Output the [x, y] coordinate of the center of the cell containing the given text.  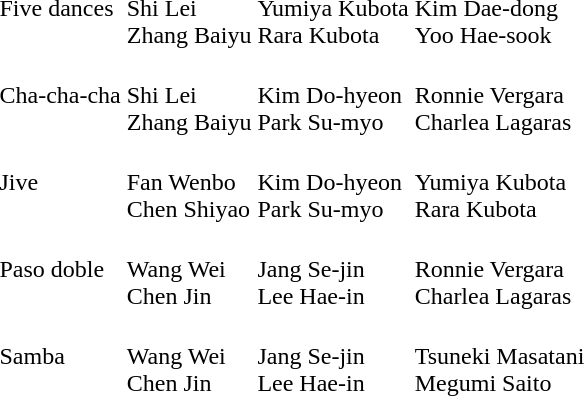
Shi LeiZhang Baiyu [189, 95]
Fan WenboChen Shiyao [189, 182]
Jang Se-jinLee Hae-in [333, 269]
Wang WeiChen Jin [189, 269]
